Search for the cell housing the specified text and yield its (x, y) center coordinate. 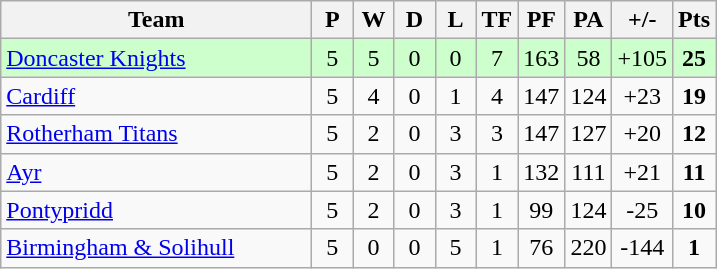
Pontypridd (156, 210)
10 (694, 210)
58 (588, 58)
Pts (694, 20)
PF (542, 20)
W (374, 20)
-25 (642, 210)
+105 (642, 58)
127 (588, 134)
99 (542, 210)
132 (542, 172)
TF (497, 20)
+/- (642, 20)
7 (497, 58)
11 (694, 172)
Birmingham & Solihull (156, 248)
Cardiff (156, 96)
P (332, 20)
+20 (642, 134)
L (456, 20)
111 (588, 172)
19 (694, 96)
220 (588, 248)
Ayr (156, 172)
Team (156, 20)
Rotherham Titans (156, 134)
PA (588, 20)
12 (694, 134)
D (414, 20)
Doncaster Knights (156, 58)
76 (542, 248)
25 (694, 58)
163 (542, 58)
+21 (642, 172)
-144 (642, 248)
+23 (642, 96)
